Locate the cell with the specified text and output its (x, y) center coordinate. 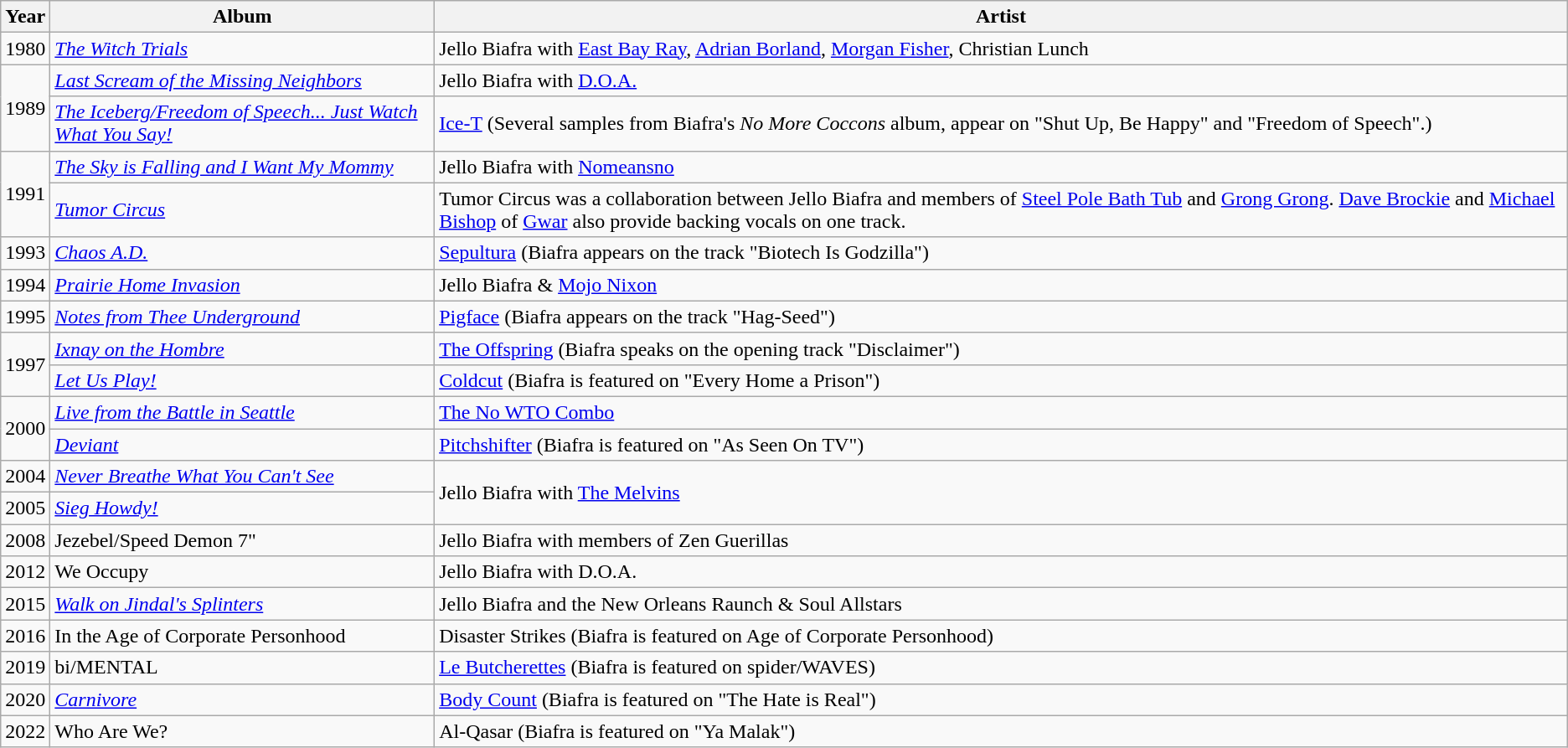
Jello Biafra with members of Zen Guerillas (1002, 540)
Disaster Strikes (Biafra is featured on Age of Corporate Personhood) (1002, 636)
2015 (25, 604)
Carnivore (243, 699)
Prairie Home Invasion (243, 285)
1989 (25, 107)
In the Age of Corporate Personhood (243, 636)
2016 (25, 636)
Jello Biafra with East Bay Ray, Adrian Borland, Morgan Fisher, Christian Lunch (1002, 49)
Ice-T (Several samples from Biafra's No More Coccons album, appear on "Shut Up, Be Happy" and "Freedom of Speech".) (1002, 124)
The Witch Trials (243, 49)
Coldcut (Biafra is featured on "Every Home a Prison") (1002, 380)
Album (243, 17)
1997 (25, 364)
The No WTO Combo (1002, 412)
1994 (25, 285)
Deviant (243, 445)
Sepultura (Biafra appears on the track "Biotech Is Godzilla") (1002, 253)
Live from the Battle in Seattle (243, 412)
1991 (25, 194)
Last Scream of the Missing Neighbors (243, 80)
2008 (25, 540)
Who Are We? (243, 731)
Sieg Howdy! (243, 508)
Jello Biafra with The Melvins (1002, 493)
The Iceberg/Freedom of Speech... Just Watch What You Say! (243, 124)
2022 (25, 731)
The Offspring (Biafra speaks on the opening track "Disclaimer") (1002, 348)
Walk on Jindal's Splinters (243, 604)
Notes from Thee Underground (243, 317)
2012 (25, 572)
1993 (25, 253)
Jello Biafra & Mojo Nixon (1002, 285)
2000 (25, 428)
Pigface (Biafra appears on the track "Hag-Seed") (1002, 317)
Jello Biafra and the New Orleans Raunch & Soul Allstars (1002, 604)
Let Us Play! (243, 380)
Year (25, 17)
2019 (25, 668)
Jezebel/Speed Demon 7" (243, 540)
Never Breathe What You Can't See (243, 477)
1995 (25, 317)
Chaos A.D. (243, 253)
1980 (25, 49)
Body Count (Biafra is featured on "The Hate is Real") (1002, 699)
Le Butcherettes (Biafra is featured on spider/WAVES) (1002, 668)
Tumor Circus (243, 209)
2020 (25, 699)
2004 (25, 477)
We Occupy (243, 572)
Al-Qasar (Biafra is featured on "Ya Malak") (1002, 731)
The Sky is Falling and I Want My Mommy (243, 167)
2005 (25, 508)
Ixnay on the Hombre (243, 348)
Artist (1002, 17)
bi/MENTAL (243, 668)
Pitchshifter (Biafra is featured on "As Seen On TV") (1002, 445)
Jello Biafra with Nomeansno (1002, 167)
